Locate the cell with the specified text and output its (X, Y) center coordinate. 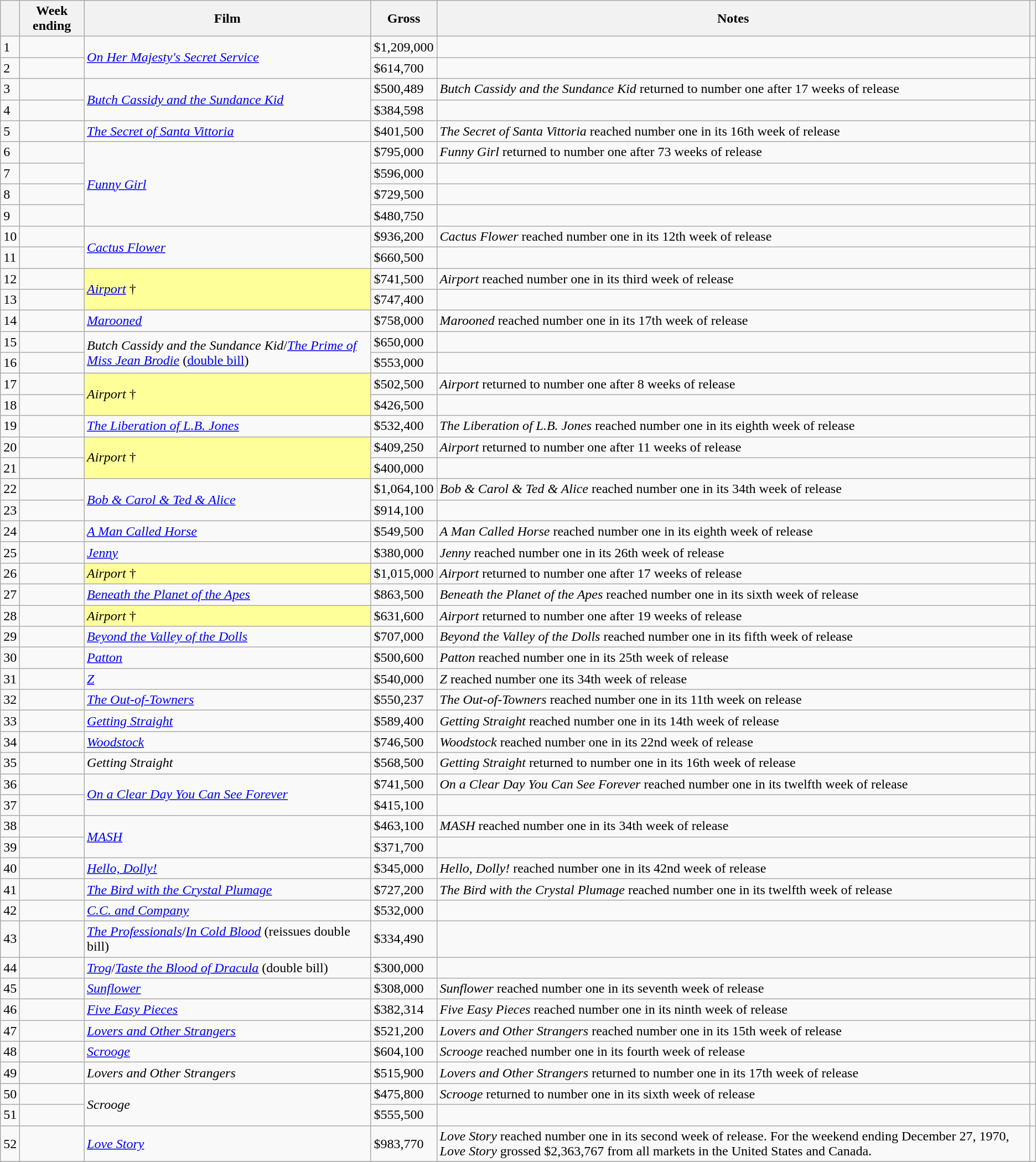
Airport returned to number one after 11 weeks of release (733, 447)
Notes (733, 19)
MASH (227, 837)
17 (10, 384)
16 (10, 363)
$532,000 (404, 910)
Marooned reached number one in its 17th week of release (733, 321)
30 (10, 658)
21 (10, 468)
Butch Cassidy and the Sundance Kid returned to number one after 17 weeks of release (733, 89)
$1,209,000 (404, 47)
The Liberation of L.B. Jones (227, 426)
On Her Majesty's Secret Service (227, 58)
Z (227, 679)
$549,500 (404, 531)
The Out-of-Towners (227, 700)
26 (10, 573)
$308,000 (404, 989)
29 (10, 637)
Hello, Dolly! reached number one in its 42nd week of release (733, 868)
Marooned (227, 321)
Jenny (227, 552)
Bob & Carol & Ted & Alice reached number one in its 34th week of release (733, 489)
52 (10, 1143)
Beyond the Valley of the Dolls (227, 637)
5 (10, 131)
11 (10, 257)
$914,100 (404, 510)
20 (10, 447)
$532,400 (404, 426)
$553,000 (404, 363)
Hello, Dolly! (227, 868)
Jenny reached number one in its 26th week of release (733, 552)
9 (10, 215)
$746,500 (404, 742)
Love Story (227, 1143)
Five Easy Pieces (227, 1010)
The Professionals/In Cold Blood (reissues double bill) (227, 938)
$650,000 (404, 342)
Patton reached number one in its 25th week of release (733, 658)
$707,000 (404, 637)
23 (10, 510)
$426,500 (404, 405)
25 (10, 552)
$1,015,000 (404, 573)
The Bird with the Crystal Plumage reached number one in its twelfth week of release (733, 889)
$345,000 (404, 868)
36 (10, 784)
$400,000 (404, 468)
35 (10, 763)
$596,000 (404, 173)
28 (10, 616)
27 (10, 594)
8 (10, 194)
$568,500 (404, 763)
44 (10, 968)
The Liberation of L.B. Jones reached number one in its eighth week of release (733, 426)
Butch Cassidy and the Sundance Kid/The Prime of Miss Jean Brodie (double bill) (227, 352)
Gross (404, 19)
Beyond the Valley of the Dolls reached number one in its fifth week of release (733, 637)
32 (10, 700)
$747,400 (404, 300)
$758,000 (404, 321)
Woodstock reached number one in its 22nd week of release (733, 742)
Getting Straight returned to number one in its 16th week of release (733, 763)
Z reached number one its 34th week of release (733, 679)
Week ending (52, 19)
7 (10, 173)
Cactus Flower reached number one in its 12th week of release (733, 236)
$936,200 (404, 236)
Beneath the Planet of the Apes reached number one in its sixth week of release (733, 594)
47 (10, 1031)
A Man Called Horse (227, 531)
$521,200 (404, 1031)
Sunflower reached number one in its seventh week of release (733, 989)
A Man Called Horse reached number one in its eighth week of release (733, 531)
C.C. and Company (227, 910)
$480,750 (404, 215)
$382,314 (404, 1010)
$502,500 (404, 384)
6 (10, 152)
MASH reached number one in its 34th week of release (733, 826)
$334,490 (404, 938)
49 (10, 1073)
31 (10, 679)
On a Clear Day You Can See Forever reached number one in its twelfth week of release (733, 784)
50 (10, 1094)
13 (10, 300)
$415,100 (404, 805)
40 (10, 868)
$371,700 (404, 847)
1 (10, 47)
$515,900 (404, 1073)
$983,770 (404, 1143)
34 (10, 742)
Woodstock (227, 742)
Airport returned to number one after 8 weeks of release (733, 384)
10 (10, 236)
15 (10, 342)
18 (10, 405)
$1,064,100 (404, 489)
$660,500 (404, 257)
$401,500 (404, 131)
41 (10, 889)
$540,000 (404, 679)
$727,200 (404, 889)
$604,100 (404, 1052)
$863,500 (404, 594)
$409,250 (404, 447)
2 (10, 68)
Funny Girl returned to number one after 73 weeks of release (733, 152)
12 (10, 278)
33 (10, 721)
22 (10, 489)
Butch Cassidy and the Sundance Kid (227, 100)
45 (10, 989)
Patton (227, 658)
Five Easy Pieces reached number one in its ninth week of release (733, 1010)
$384,598 (404, 110)
The Secret of Santa Vittoria reached number one in its 16th week of release (733, 131)
$550,237 (404, 700)
39 (10, 847)
Getting Straight reached number one in its 14th week of release (733, 721)
$500,489 (404, 89)
14 (10, 321)
$500,600 (404, 658)
19 (10, 426)
Lovers and Other Strangers reached number one in its 15th week of release (733, 1031)
Lovers and Other Strangers returned to number one in its 17th week of release (733, 1073)
Scrooge returned to number one in its sixth week of release (733, 1094)
Airport returned to number one after 19 weeks of release (733, 616)
Sunflower (227, 989)
The Bird with the Crystal Plumage (227, 889)
Cactus Flower (227, 247)
Funny Girl (227, 184)
37 (10, 805)
43 (10, 938)
Beneath the Planet of the Apes (227, 594)
24 (10, 531)
$589,400 (404, 721)
Airport reached number one in its third week of release (733, 278)
Bob & Carol & Ted & Alice (227, 500)
$614,700 (404, 68)
46 (10, 1010)
48 (10, 1052)
42 (10, 910)
$555,500 (404, 1115)
Scrooge reached number one in its fourth week of release (733, 1052)
$463,100 (404, 826)
$475,800 (404, 1094)
Airport returned to number one after 17 weeks of release (733, 573)
3 (10, 89)
On a Clear Day You Can See Forever (227, 795)
Trog/Taste the Blood of Dracula (double bill) (227, 968)
51 (10, 1115)
$631,600 (404, 616)
The Out-of-Towners reached number one in its 11th week on release (733, 700)
$729,500 (404, 194)
$380,000 (404, 552)
38 (10, 826)
$300,000 (404, 968)
Film (227, 19)
The Secret of Santa Vittoria (227, 131)
$795,000 (404, 152)
4 (10, 110)
